For the text-containing cell, return its midpoint in (x, y) coordinate format. 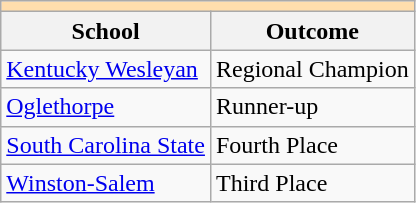
Kentucky Wesleyan (106, 69)
Winston-Salem (106, 183)
Regional Champion (312, 69)
Outcome (312, 31)
Runner-up (312, 107)
South Carolina State (106, 145)
School (106, 31)
Fourth Place (312, 145)
Oglethorpe (106, 107)
Third Place (312, 183)
